From the cell containing the given text, extract its center point as [x, y] coordinate. 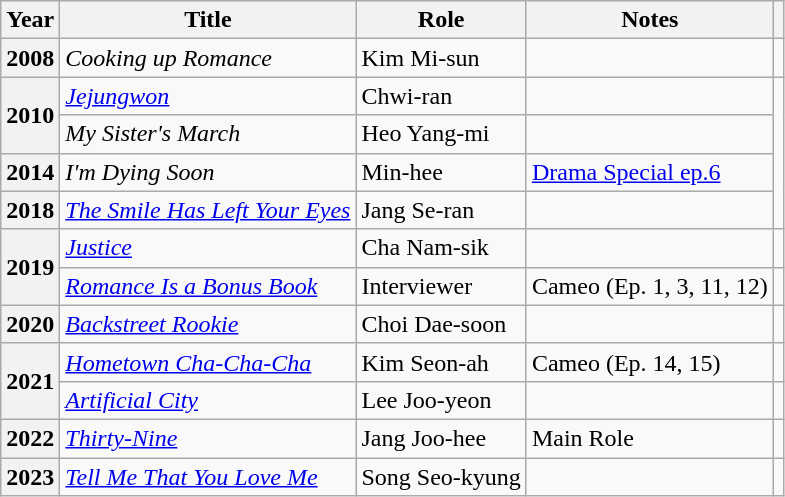
2020 [30, 324]
Cooking up Romance [208, 58]
Tell Me That You Love Me [208, 477]
Min-hee [441, 172]
Choi Dae-soon [441, 324]
Artificial City [208, 400]
Backstreet Rookie [208, 324]
Kim Mi-sun [441, 58]
2018 [30, 210]
The Smile Has Left Your Eyes [208, 210]
Title [208, 20]
2014 [30, 172]
Interviewer [441, 286]
Role [441, 20]
2019 [30, 267]
2008 [30, 58]
Cha Nam-sik [441, 248]
Year [30, 20]
2010 [30, 115]
Drama Special ep.6 [650, 172]
Hometown Cha-Cha-Cha [208, 362]
Jang Se-ran [441, 210]
Chwi-ran [441, 96]
Cameo (Ep. 14, 15) [650, 362]
Song Seo-kyung [441, 477]
Romance Is a Bonus Book [208, 286]
My Sister's March [208, 134]
Justice [208, 248]
Notes [650, 20]
2021 [30, 381]
Cameo (Ep. 1, 3, 11, 12) [650, 286]
Thirty-Nine [208, 438]
Jejungwon [208, 96]
2022 [30, 438]
Main Role [650, 438]
Kim Seon-ah [441, 362]
Heo Yang-mi [441, 134]
Lee Joo-yeon [441, 400]
I'm Dying Soon [208, 172]
2023 [30, 477]
Jang Joo-hee [441, 438]
